Detect which cell encompasses the target text, then output its [x, y] center coordinate. 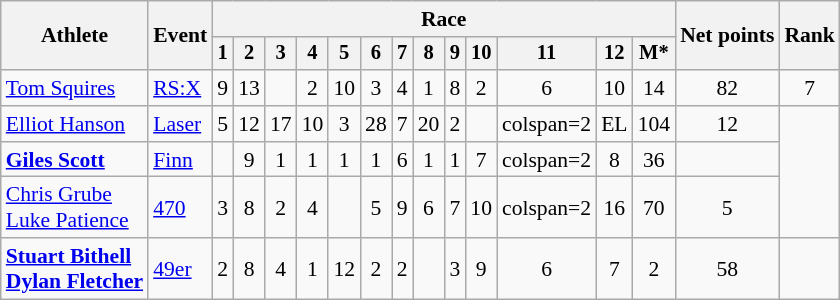
M* [654, 54]
70 [654, 208]
Race [444, 19]
11 [546, 54]
16 [614, 208]
Giles Scott [74, 160]
RS:X [180, 88]
Elliot Hanson [74, 124]
Laser [180, 124]
Net points [727, 36]
49er [180, 268]
13 [249, 88]
14 [654, 88]
58 [727, 268]
470 [180, 208]
82 [727, 88]
Chris GrubeLuke Patience [74, 208]
Event [180, 36]
36 [654, 160]
20 [429, 124]
EL [614, 124]
28 [376, 124]
Stuart BithellDylan Fletcher [74, 268]
Rank [810, 36]
104 [654, 124]
17 [281, 124]
Athlete [74, 36]
Tom Squires [74, 88]
Finn [180, 160]
